From the cell containing the given text, extract its center point as (X, Y) coordinate. 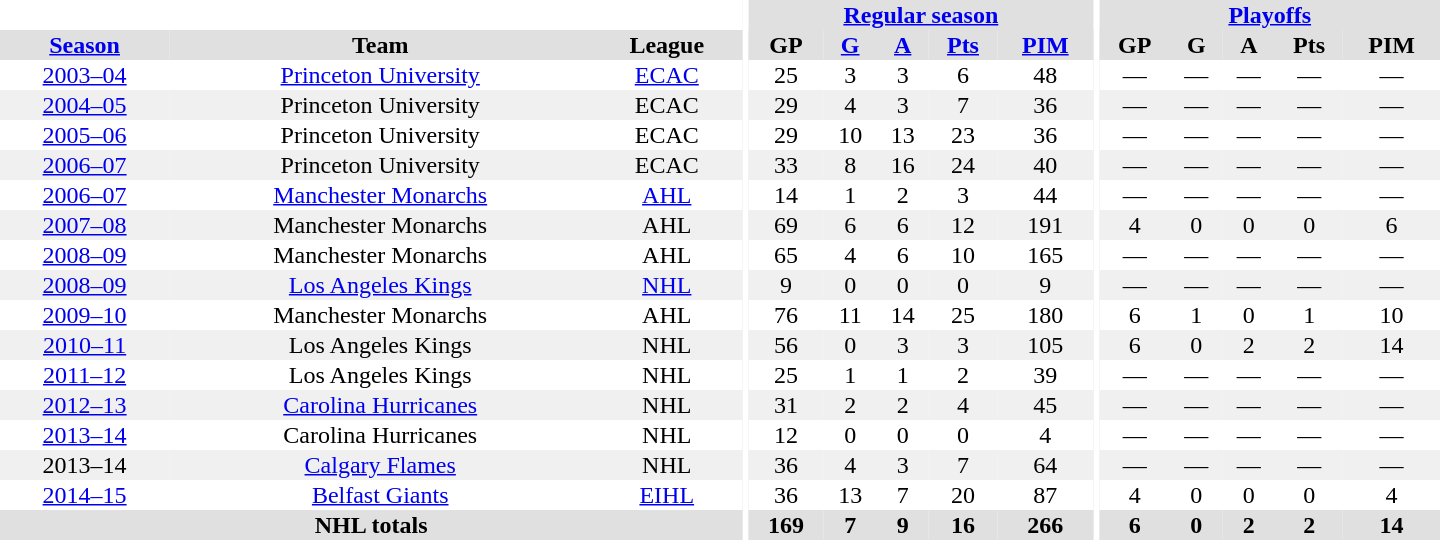
44 (1046, 195)
105 (1046, 345)
2004–05 (84, 105)
2010–11 (84, 345)
2005–06 (84, 135)
League (666, 45)
Regular season (921, 15)
39 (1046, 375)
31 (786, 405)
23 (963, 135)
2009–10 (84, 315)
8 (850, 165)
2012–13 (84, 405)
33 (786, 165)
165 (1046, 255)
Belfast Giants (380, 495)
65 (786, 255)
2011–12 (84, 375)
Team (380, 45)
Playoffs (1270, 15)
45 (1046, 405)
11 (850, 315)
56 (786, 345)
76 (786, 315)
Calgary Flames (380, 465)
266 (1046, 525)
64 (1046, 465)
87 (1046, 495)
169 (786, 525)
69 (786, 225)
2014–15 (84, 495)
Season (84, 45)
40 (1046, 165)
191 (1046, 225)
2007–08 (84, 225)
EIHL (666, 495)
2003–04 (84, 75)
24 (963, 165)
20 (963, 495)
180 (1046, 315)
NHL totals (371, 525)
48 (1046, 75)
